Extract the (x, y) coordinate from the center of the cell holding the provided text.  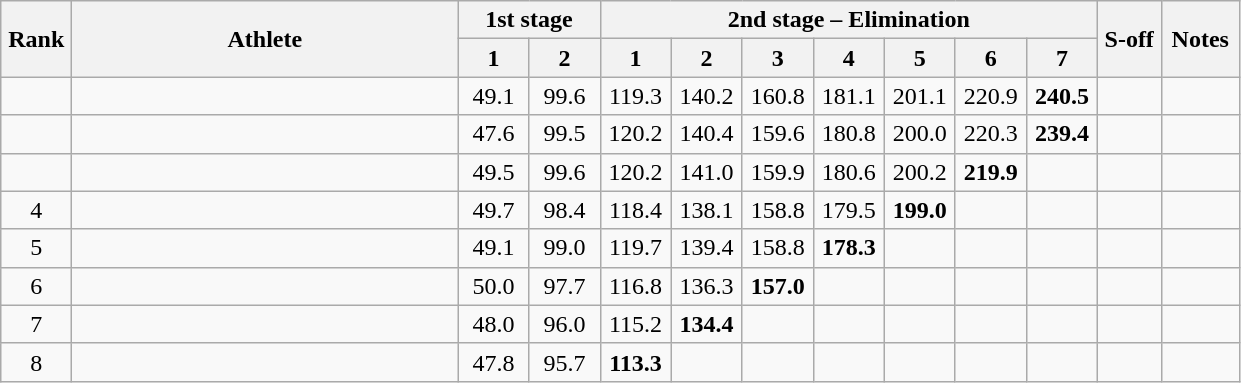
8 (36, 362)
119.7 (636, 248)
49.7 (494, 210)
49.5 (494, 172)
180.6 (848, 172)
220.3 (990, 134)
138.1 (706, 210)
140.4 (706, 134)
2nd stage – Elimination (848, 20)
Rank (36, 39)
159.9 (778, 172)
119.3 (636, 96)
240.5 (1062, 96)
141.0 (706, 172)
134.4 (706, 324)
99.5 (564, 134)
239.4 (1062, 134)
178.3 (848, 248)
50.0 (494, 286)
98.4 (564, 210)
136.3 (706, 286)
S-off (1129, 39)
201.1 (920, 96)
97.7 (564, 286)
159.6 (778, 134)
113.3 (636, 362)
140.2 (706, 96)
200.2 (920, 172)
179.5 (848, 210)
199.0 (920, 210)
157.0 (778, 286)
118.4 (636, 210)
219.9 (990, 172)
181.1 (848, 96)
160.8 (778, 96)
220.9 (990, 96)
Athlete (265, 39)
139.4 (706, 248)
47.8 (494, 362)
96.0 (564, 324)
48.0 (494, 324)
1st stage (529, 20)
180.8 (848, 134)
200.0 (920, 134)
Notes (1200, 39)
116.8 (636, 286)
3 (778, 58)
99.0 (564, 248)
95.7 (564, 362)
115.2 (636, 324)
47.6 (494, 134)
